Capture the cell that displays the provided text and extract its [X, Y] central coordinate. 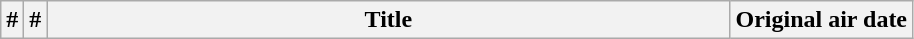
Original air date [822, 20]
Title [388, 20]
